Identify which cell holds the provided text, then report its [X, Y] central coordinate. 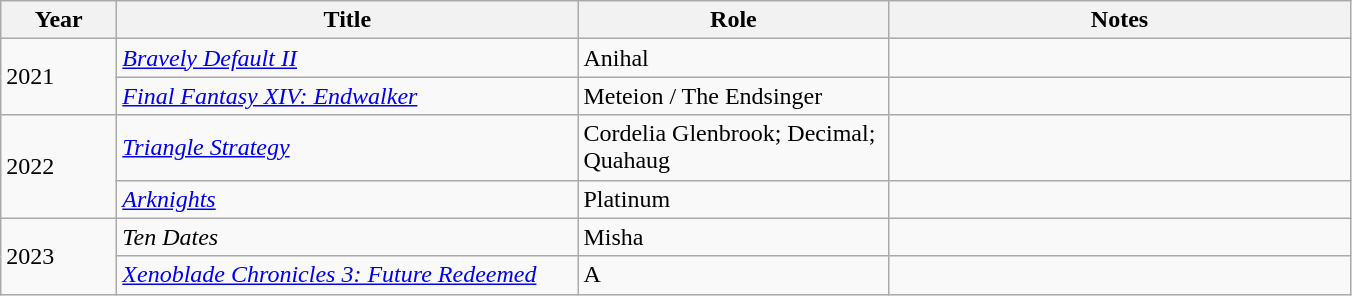
Notes [1120, 20]
2021 [59, 77]
Meteion / The Endsinger [734, 96]
Final Fantasy XIV: Endwalker [348, 96]
Ten Dates [348, 237]
A [734, 275]
Role [734, 20]
Year [59, 20]
Bravely Default II [348, 58]
2023 [59, 256]
Cordelia Glenbrook; Decimal; Quahaug [734, 148]
Xenoblade Chronicles 3: Future Redeemed [348, 275]
2022 [59, 166]
Title [348, 20]
Triangle Strategy [348, 148]
Anihal [734, 58]
Platinum [734, 199]
Misha [734, 237]
Arknights [348, 199]
